From the cell containing the given text, extract its center point as [x, y] coordinate. 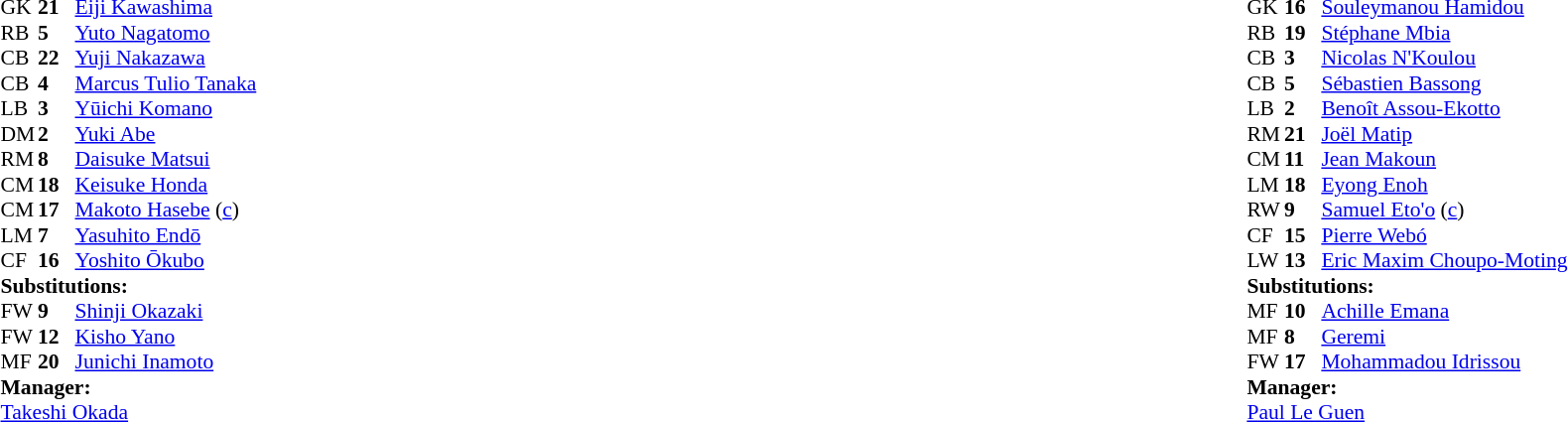
7 [57, 235]
LW [1265, 261]
Jean Makoun [1444, 160]
Yuji Nakazawa [167, 59]
Samuel Eto'o (c) [1444, 210]
10 [1303, 311]
Yasuhito Endō [167, 235]
Nicolas N'Koulou [1444, 59]
11 [1303, 160]
Marcus Tulio Tanaka [167, 83]
Kisho Yano [167, 337]
19 [1303, 33]
12 [57, 337]
Makoto Hasebe (c) [167, 210]
Sébastien Bassong [1444, 83]
Achille Emana [1444, 311]
DM [19, 134]
Pierre Webó [1444, 235]
Yūichi Komano [167, 108]
Eric Maxim Choupo-Moting [1444, 261]
Keisuke Honda [167, 185]
Yuki Abe [167, 134]
16 [57, 261]
Geremi [1444, 337]
Yoshito Ōkubo [167, 261]
Shinji Okazaki [167, 311]
4 [57, 83]
Daisuke Matsui [167, 160]
21 [1303, 134]
20 [57, 362]
Yuto Nagatomo [167, 33]
Mohammadou Idrissou [1444, 362]
15 [1303, 235]
Junichi Inamoto [167, 362]
Eyong Enoh [1444, 185]
13 [1303, 261]
Benoît Assou-Ekotto [1444, 108]
Joël Matip [1444, 134]
RW [1265, 210]
22 [57, 59]
Stéphane Mbia [1444, 33]
